Capture the cell that displays the provided text and extract its [x, y] central coordinate. 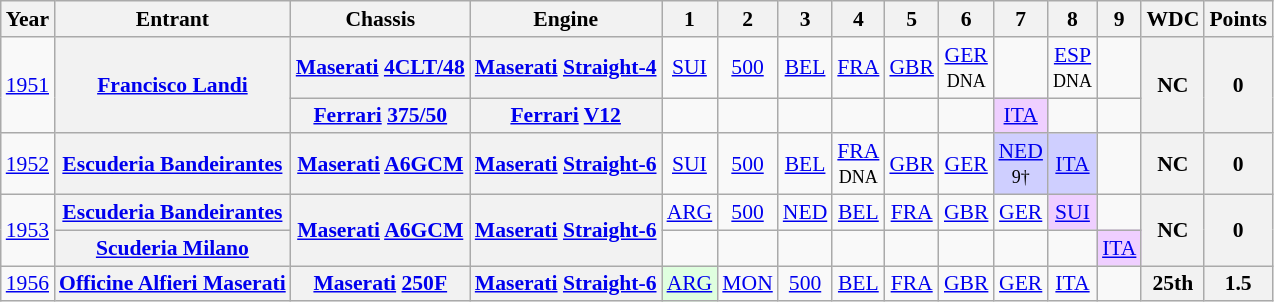
Entrant [172, 19]
MON [748, 284]
Ferrari V12 [566, 116]
Maserati 4CLT/48 [380, 68]
4 [858, 19]
Year [28, 19]
GERDNA [966, 68]
1952 [28, 164]
Ferrari 375/50 [380, 116]
Chassis [380, 19]
8 [1072, 19]
7 [1020, 19]
NED [805, 213]
2 [748, 19]
1.5 [1238, 284]
Maserati Straight-4 [566, 68]
WDC [1172, 19]
NED9† [1020, 164]
6 [966, 19]
3 [805, 19]
9 [1119, 19]
Scuderia Milano [172, 248]
1956 [28, 284]
Engine [566, 19]
ESPDNA [1072, 68]
Officine Alfieri Maserati [172, 284]
FRADNA [858, 164]
25th [1172, 284]
Maserati 250F [380, 284]
1 [690, 19]
Francisco Landi [172, 86]
1951 [28, 86]
Points [1238, 19]
5 [912, 19]
1953 [28, 230]
